For the text-containing cell, return its midpoint in [X, Y] coordinate format. 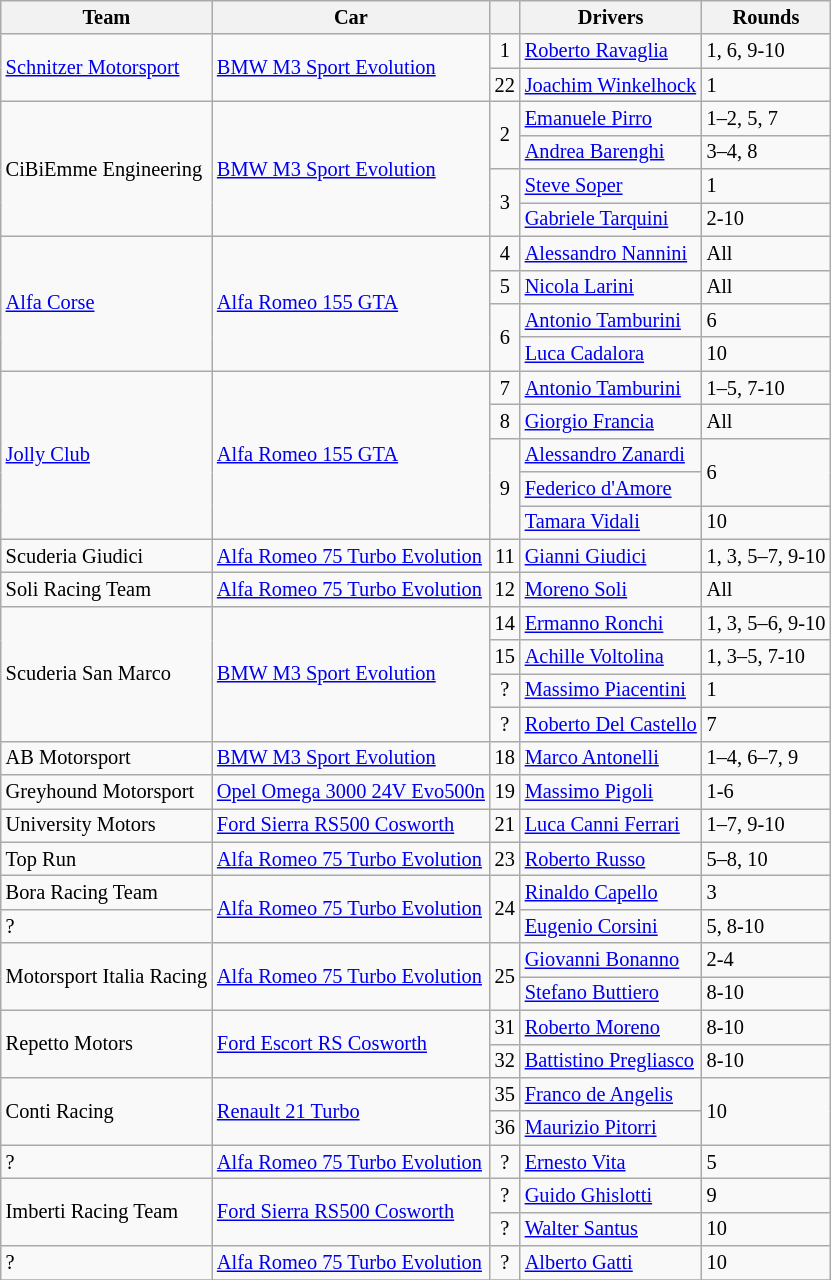
Bora Racing Team [106, 892]
Ermanno Ronchi [611, 623]
1, 3–5, 7-10 [766, 657]
Ernesto Vita [611, 1162]
1, 6, 9-10 [766, 51]
Renault 21 Turbo [351, 1110]
3–4, 8 [766, 152]
31 [505, 1027]
Alessandro Nannini [611, 253]
1–5, 7-10 [766, 388]
Emanuele Pirro [611, 118]
Alfa Corse [106, 304]
32 [505, 1061]
Walter Santus [611, 1229]
23 [505, 859]
Repetto Motors [106, 1044]
Moreno Soli [611, 589]
Gianni Giudici [611, 556]
35 [505, 1094]
Guido Ghislotti [611, 1195]
Steve Soper [611, 186]
Maurizio Pitorri [611, 1128]
AB Motorsport [106, 758]
Rinaldo Capello [611, 892]
8 [505, 421]
Joachim Winkelhock [611, 85]
Team [106, 17]
Tamara Vidali [611, 522]
Jolly Club [106, 455]
1-6 [766, 791]
Scuderia Giudici [106, 556]
University Motors [106, 825]
Andrea Barenghi [611, 152]
Massimo Pigoli [611, 791]
24 [505, 908]
Giorgio Francia [611, 421]
Federico d'Amore [611, 489]
2-10 [766, 219]
14 [505, 623]
Motorsport Italia Racing [106, 976]
Luca Canni Ferrari [611, 825]
15 [505, 657]
1–7, 9-10 [766, 825]
18 [505, 758]
Alessandro Zanardi [611, 455]
11 [505, 556]
Nicola Larini [611, 287]
19 [505, 791]
Opel Omega 3000 24V Evo500n [351, 791]
Scuderia San Marco [106, 674]
4 [505, 253]
5, 8-10 [766, 926]
Rounds [766, 17]
1–2, 5, 7 [766, 118]
25 [505, 976]
Drivers [611, 17]
Eugenio Corsini [611, 926]
Imberti Racing Team [106, 1212]
Roberto Ravaglia [611, 51]
Stefano Buttiero [611, 993]
Schnitzer Motorsport [106, 68]
Greyhound Motorsport [106, 791]
36 [505, 1128]
Giovanni Bonanno [611, 960]
12 [505, 589]
Soli Racing Team [106, 589]
22 [505, 85]
Roberto Russo [611, 859]
Roberto Del Castello [611, 724]
Marco Antonelli [611, 758]
2 [505, 134]
2-4 [766, 960]
Top Run [106, 859]
1, 3, 5–6, 9-10 [766, 623]
1–4, 6–7, 9 [766, 758]
Gabriele Tarquini [611, 219]
Car [351, 17]
Roberto Moreno [611, 1027]
5–8, 10 [766, 859]
Achille Voltolina [611, 657]
Battistino Pregliasco [611, 1061]
Luca Cadalora [611, 354]
1, 3, 5–7, 9-10 [766, 556]
Massimo Piacentini [611, 690]
21 [505, 825]
Alberto Gatti [611, 1263]
Conti Racing [106, 1110]
Ford Escort RS Cosworth [351, 1044]
Franco de Angelis [611, 1094]
CiBiEmme Engineering [106, 168]
